From the cell containing the given text, extract its center point as (X, Y) coordinate. 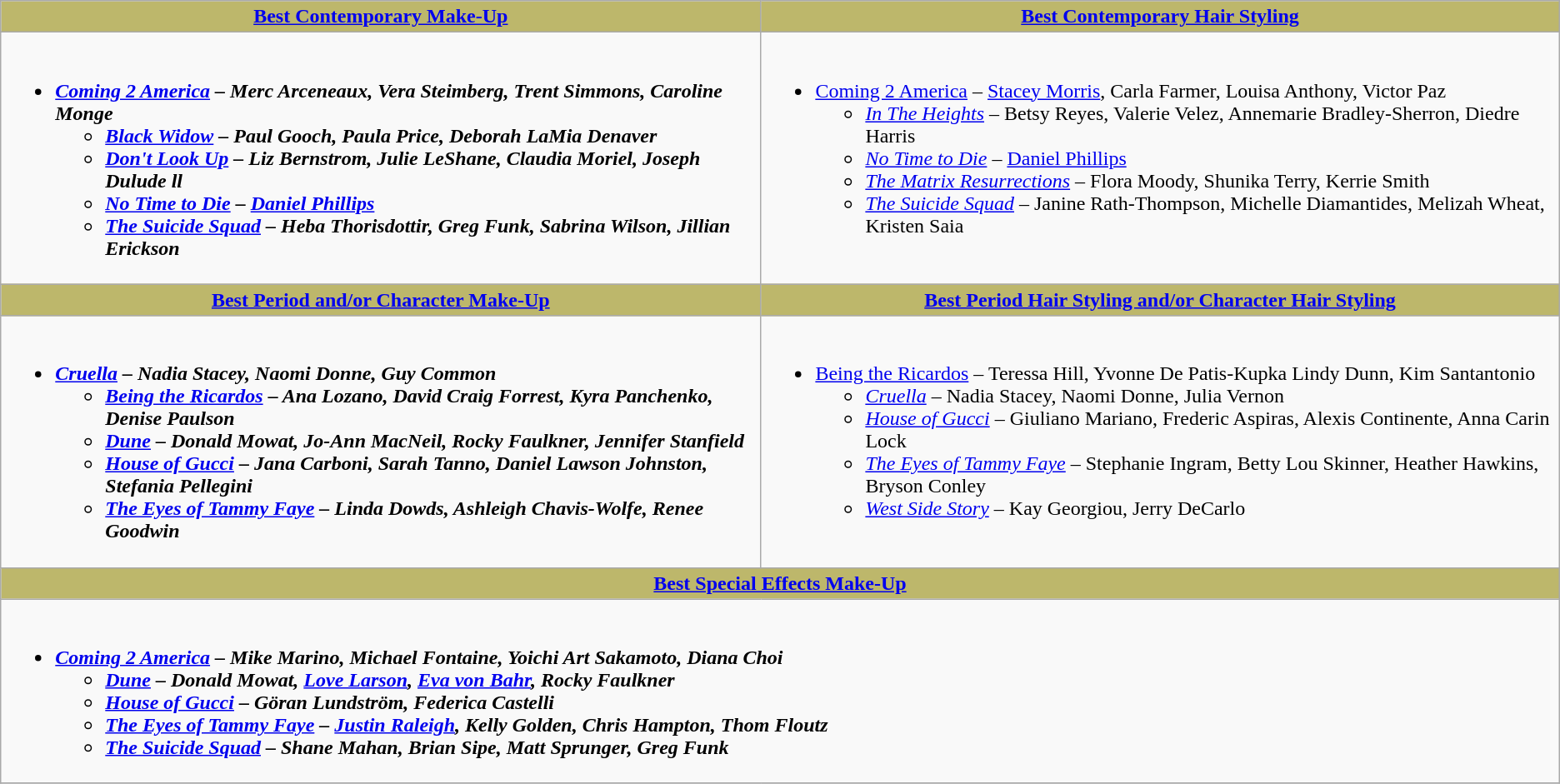
Best Contemporary Hair Styling (1160, 17)
Best Special Effects Make-Up (780, 583)
Best Period and/or Character Make-Up (381, 300)
Best Contemporary Make-Up (381, 17)
Best Period Hair Styling and/or Character Hair Styling (1160, 300)
